Capture the cell that displays the provided text and extract its (x, y) central coordinate. 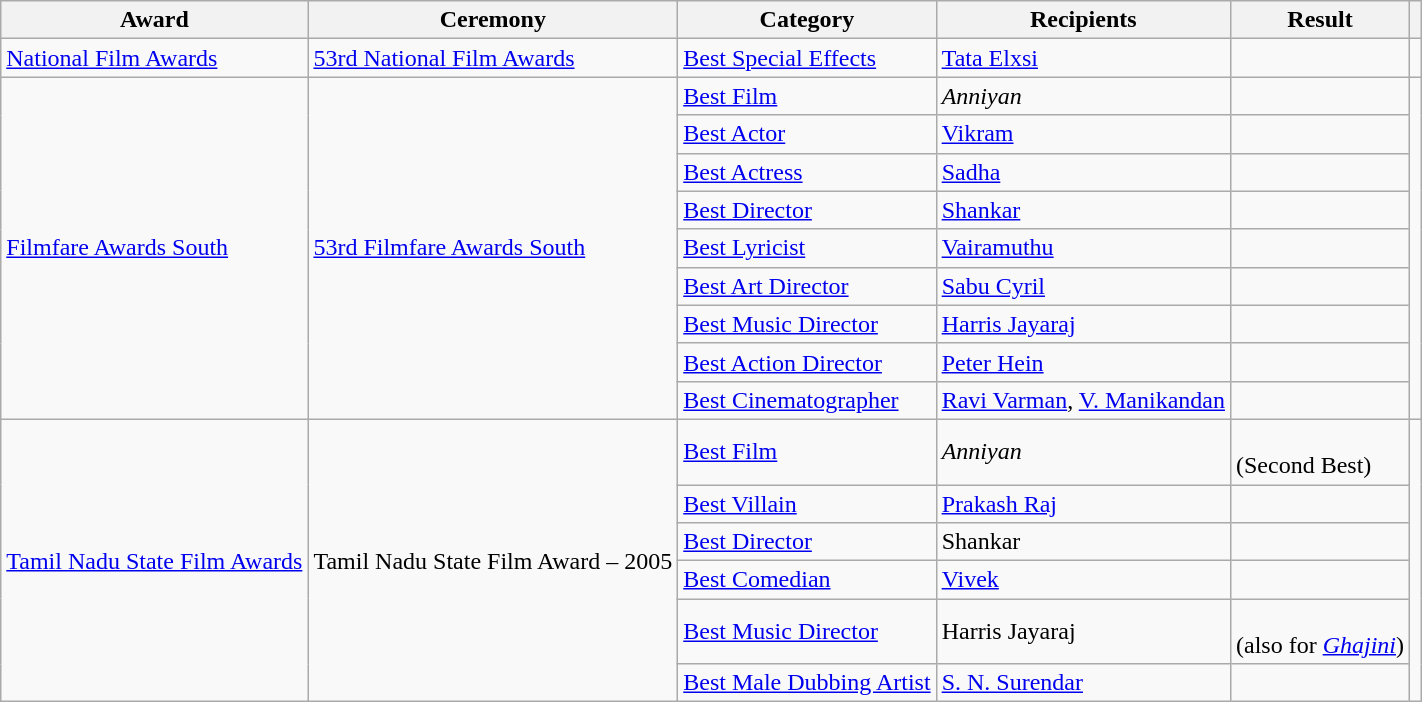
Best Action Director (807, 362)
Best Lyricist (807, 248)
Ravi Varman, V. Manikandan (1083, 400)
Tamil Nadu State Film Awards (154, 560)
Best Art Director (807, 286)
Tata Elxsi (1083, 58)
Vikram (1083, 134)
Vairamuthu (1083, 248)
Result (1320, 20)
Ceremony (493, 20)
Prakash Raj (1083, 503)
Award (154, 20)
(also for Ghajini) (1320, 632)
National Film Awards (154, 58)
Filmfare Awards South (154, 248)
S. N. Surendar (1083, 683)
Sadha (1083, 172)
53rd National Film Awards (493, 58)
Tamil Nadu State Film Award – 2005 (493, 560)
Recipients (1083, 20)
Best Cinematographer (807, 400)
Peter Hein (1083, 362)
Best Comedian (807, 580)
Category (807, 20)
Best Male Dubbing Artist (807, 683)
53rd Filmfare Awards South (493, 248)
(Second Best) (1320, 452)
Sabu Cyril (1083, 286)
Best Special Effects (807, 58)
Best Actress (807, 172)
Vivek (1083, 580)
Best Villain (807, 503)
Best Actor (807, 134)
